For the text-containing cell, return its midpoint in (x, y) coordinate format. 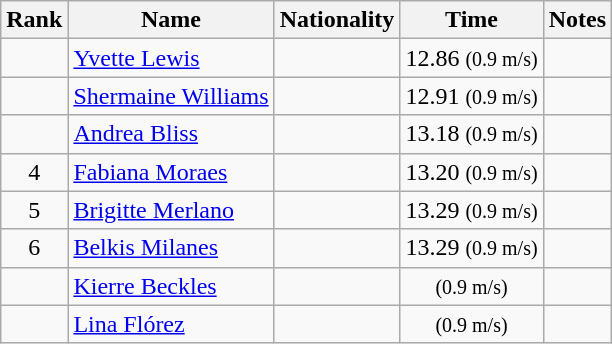
Name (171, 20)
5 (34, 210)
Nationality (337, 20)
12.91 (0.9 m/s) (472, 96)
13.20 (0.9 m/s) (472, 172)
Shermaine Williams (171, 96)
Lina Flórez (171, 324)
Time (472, 20)
12.86 (0.9 m/s) (472, 58)
Brigitte Merlano (171, 210)
6 (34, 248)
4 (34, 172)
Belkis Milanes (171, 248)
Fabiana Moraes (171, 172)
13.18 (0.9 m/s) (472, 134)
Notes (577, 20)
Yvette Lewis (171, 58)
Rank (34, 20)
Kierre Beckles (171, 286)
Andrea Bliss (171, 134)
